For the text-containing cell, return its midpoint in [X, Y] coordinate format. 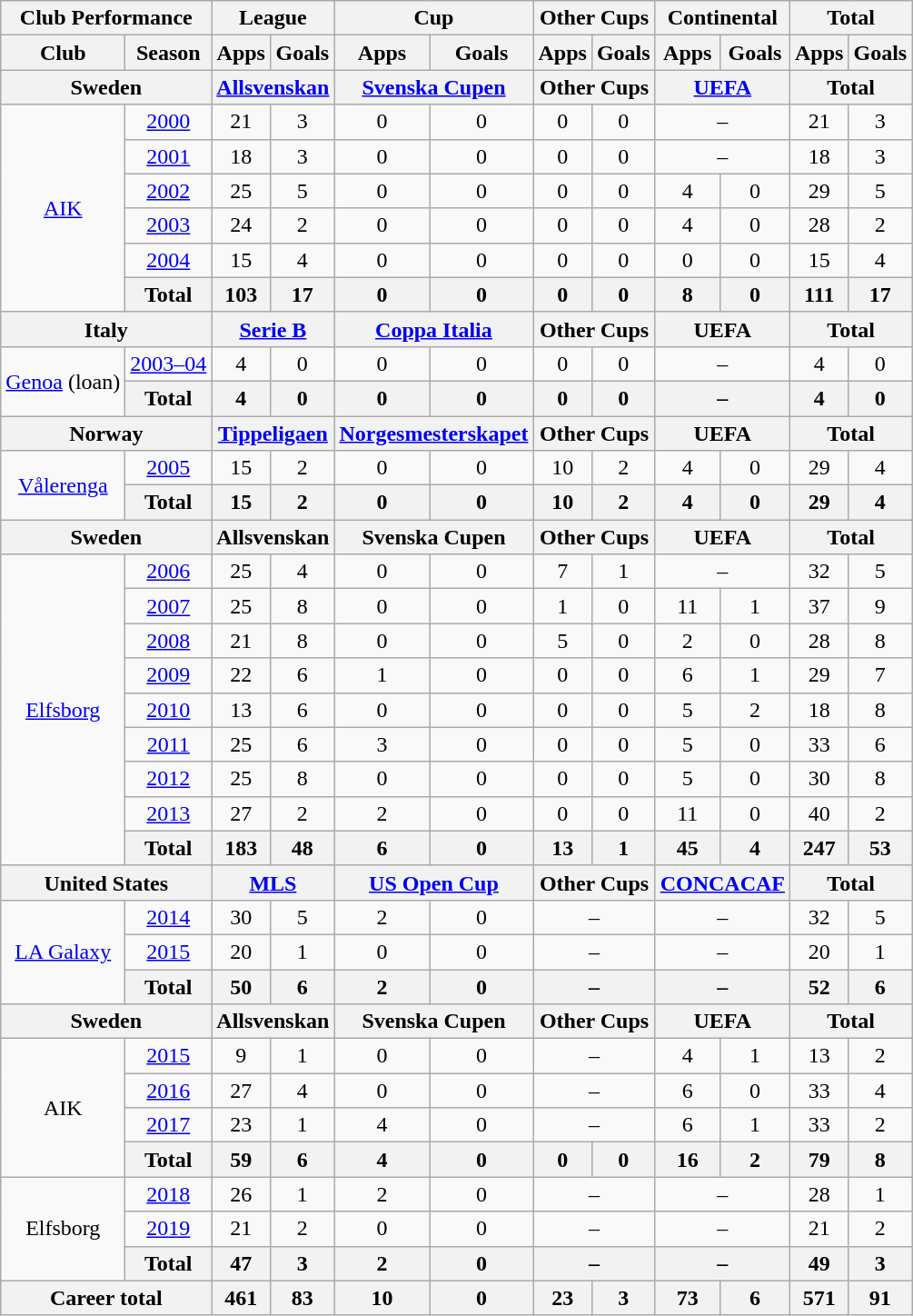
571 [819, 1298]
2019 [169, 1229]
MLS [273, 882]
CONCACAF [722, 882]
461 [242, 1298]
Career total [106, 1298]
Norway [106, 434]
2009 [169, 675]
183 [242, 848]
2006 [169, 572]
50 [242, 986]
2003–04 [169, 364]
40 [819, 813]
Genoa (loan) [64, 381]
United States [106, 882]
53 [880, 848]
US Open Cup [434, 882]
LA Galaxy [64, 952]
49 [819, 1263]
111 [819, 294]
Club Performance [106, 18]
2007 [169, 606]
Continental [722, 18]
45 [687, 848]
24 [242, 225]
47 [242, 1263]
Coppa Italia [434, 329]
Club [64, 53]
2018 [169, 1194]
2014 [169, 917]
247 [819, 848]
League [273, 18]
Tippeligaen [273, 434]
Norgesmesterskapet [434, 434]
Italy [106, 329]
48 [303, 848]
26 [242, 1194]
Cup [434, 18]
2012 [169, 779]
2001 [169, 156]
2013 [169, 813]
59 [242, 1160]
22 [242, 675]
2003 [169, 225]
52 [819, 986]
2016 [169, 1091]
Serie B [273, 329]
2010 [169, 710]
2008 [169, 641]
2005 [169, 468]
2002 [169, 191]
103 [242, 294]
79 [819, 1160]
73 [687, 1298]
16 [687, 1160]
91 [880, 1298]
2017 [169, 1125]
2000 [169, 122]
83 [303, 1298]
2011 [169, 744]
37 [819, 606]
Season [169, 53]
2004 [169, 260]
Vålerenga [64, 485]
